Extract the [x, y] coordinate from the center of the cell holding the provided text.  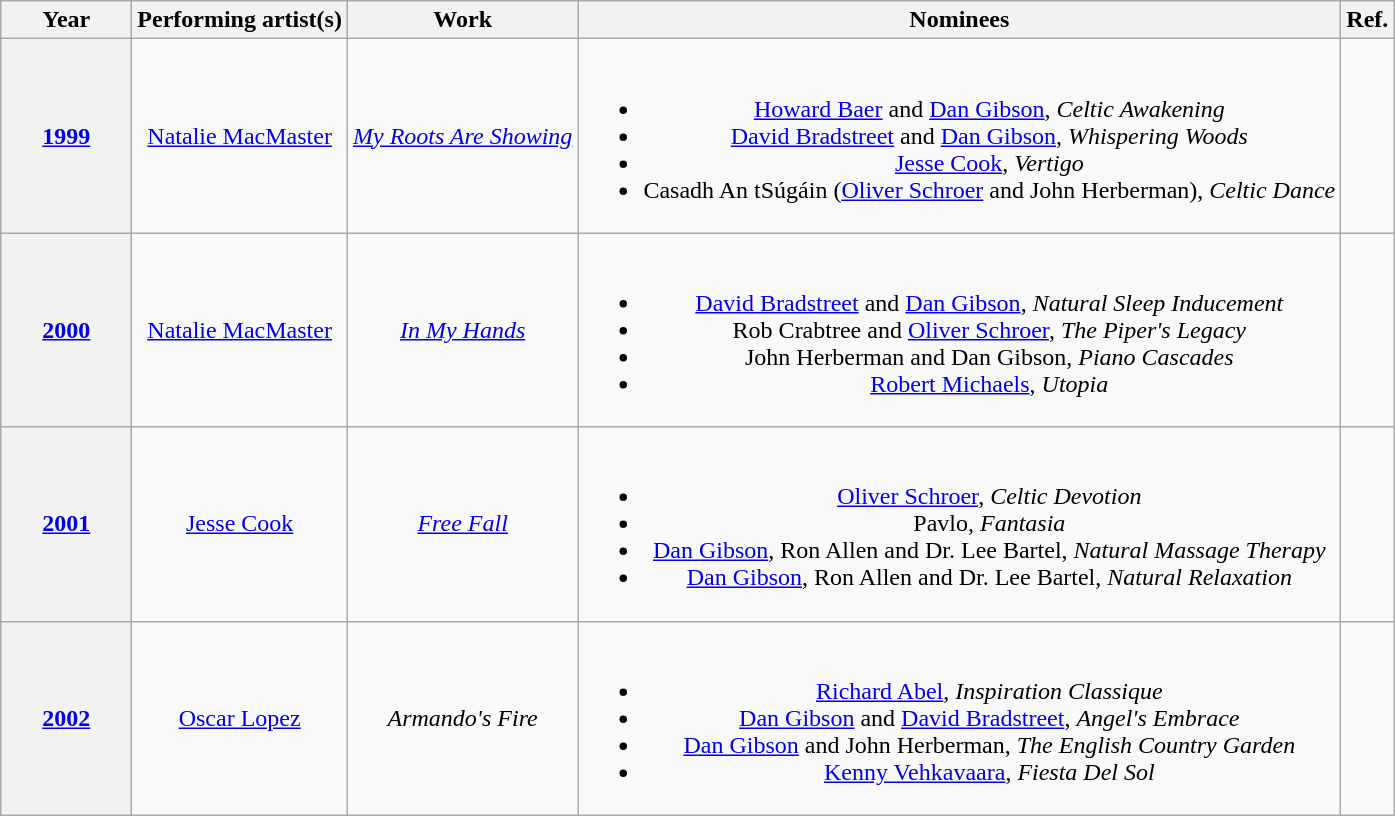
In My Hands [462, 330]
2000 [66, 330]
2001 [66, 524]
Performing artist(s) [240, 20]
Ref. [1368, 20]
Free Fall [462, 524]
2002 [66, 718]
1999 [66, 136]
Work [462, 20]
Armando's Fire [462, 718]
Oscar Lopez [240, 718]
Nominees [960, 20]
My Roots Are Showing [462, 136]
Jesse Cook [240, 524]
Year [66, 20]
